From the cell containing the given text, extract its center point as [x, y] coordinate. 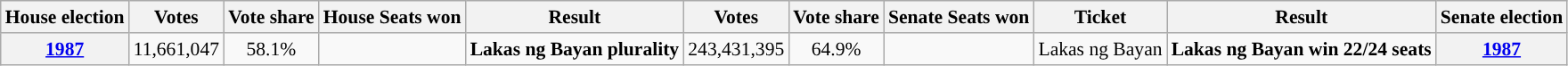
Senate election [1502, 17]
House election [65, 17]
Ticket [1099, 17]
Senate Seats won [959, 17]
58.1% [271, 49]
64.9% [836, 49]
243,431,395 [736, 49]
Lakas ng Bayan plurality [576, 49]
House Seats won [392, 17]
11,661,047 [176, 49]
Lakas ng Bayan [1099, 49]
Lakas ng Bayan win 22/24 seats [1302, 49]
